Return (x, y) of the center of cell containing provided text 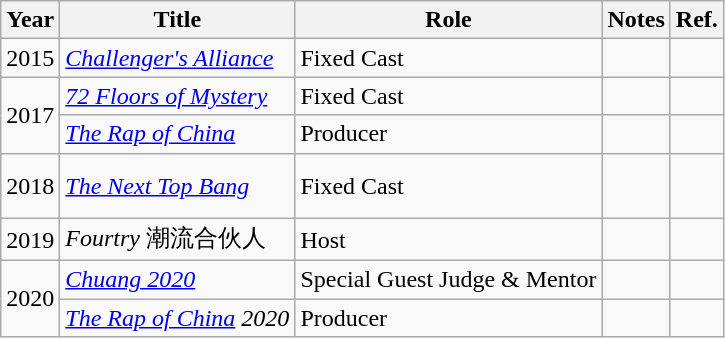
2017 (30, 115)
The Rap of China (178, 134)
Chuang 2020 (178, 280)
Title (178, 20)
Fourtry 潮流合伙人 (178, 240)
Challenger's Alliance (178, 58)
2015 (30, 58)
Special Guest Judge & Mentor (448, 280)
2019 (30, 240)
Ref. (696, 20)
The Rap of China 2020 (178, 318)
2018 (30, 186)
Host (448, 240)
Notes (636, 20)
2020 (30, 299)
Role (448, 20)
Year (30, 20)
The Next Top Bang (178, 186)
72 Floors of Mystery (178, 96)
